Determine the [x, y] coordinate at the center of the cell enclosing the given text.  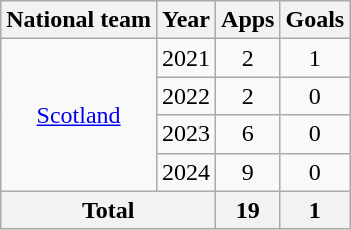
6 [248, 134]
19 [248, 210]
Total [108, 210]
Goals [315, 20]
9 [248, 172]
2022 [186, 96]
2021 [186, 58]
2023 [186, 134]
Year [186, 20]
Apps [248, 20]
National team [79, 20]
2024 [186, 172]
Scotland [79, 115]
